Extract the [X, Y] coordinate from the center of the cell holding the provided text.  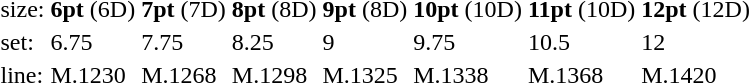
7.75 [184, 42]
9.75 [468, 42]
6.75 [93, 42]
8.25 [274, 42]
10.5 [581, 42]
9 [365, 42]
